Search for the cell housing the specified text and yield its [X, Y] center coordinate. 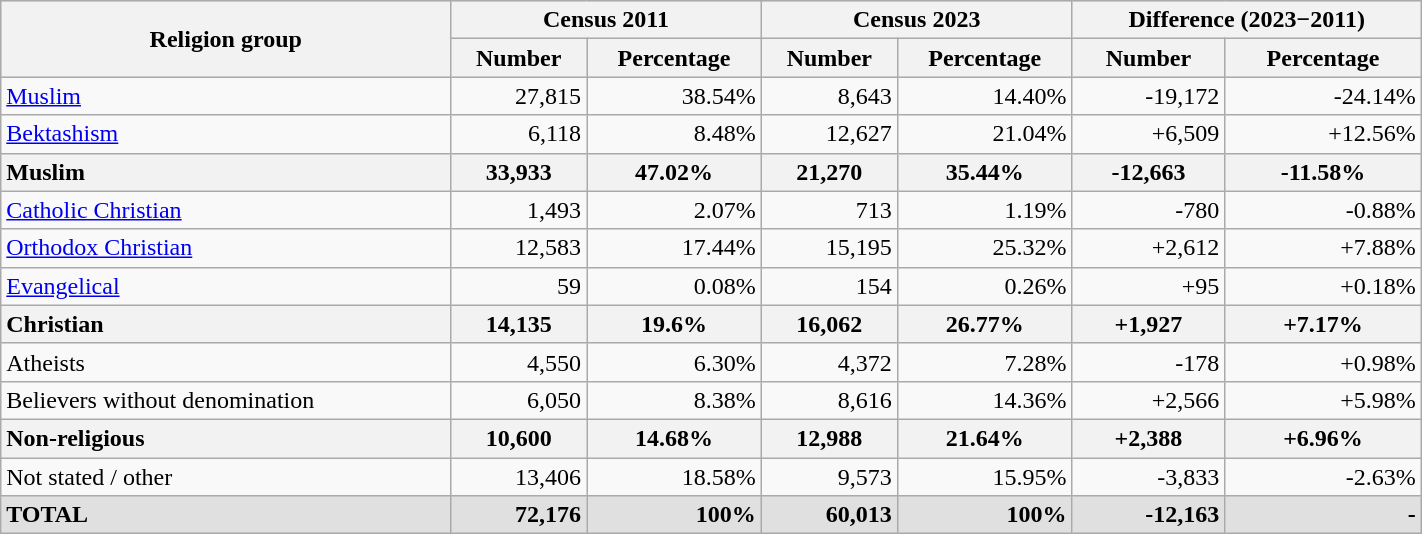
-19,172 [1148, 96]
-24.14% [1323, 96]
60,013 [829, 515]
-2.63% [1323, 477]
21.04% [984, 134]
15,195 [829, 248]
Christian [226, 324]
72,176 [519, 515]
21,270 [829, 172]
- [1323, 515]
27,815 [519, 96]
Catholic Christian [226, 210]
+95 [1148, 286]
38.54% [674, 96]
21.64% [984, 438]
Evangelical [226, 286]
Difference (2023−2011) [1246, 20]
15.95% [984, 477]
33,933 [519, 172]
47.02% [674, 172]
0.08% [674, 286]
14.40% [984, 96]
-178 [1148, 362]
17.44% [674, 248]
8.48% [674, 134]
Census 2023 [916, 20]
Census 2011 [606, 20]
8,643 [829, 96]
59 [519, 286]
+7.17% [1323, 324]
Non-religious [226, 438]
4,372 [829, 362]
Believers without denomination [226, 400]
2.07% [674, 210]
-12,663 [1148, 172]
14,135 [519, 324]
14.68% [674, 438]
+2,388 [1148, 438]
10,600 [519, 438]
6,118 [519, 134]
8.38% [674, 400]
4,550 [519, 362]
-12,163 [1148, 515]
+6.96% [1323, 438]
12,583 [519, 248]
9,573 [829, 477]
1.19% [984, 210]
Atheists [226, 362]
TOTAL [226, 515]
-780 [1148, 210]
8,616 [829, 400]
26.77% [984, 324]
Not stated / other [226, 477]
+0.18% [1323, 286]
Orthodox Christian [226, 248]
Religion group [226, 39]
19.6% [674, 324]
+5.98% [1323, 400]
+6,509 [1148, 134]
25.32% [984, 248]
12,988 [829, 438]
+1,927 [1148, 324]
+2,612 [1148, 248]
Bektashism [226, 134]
18.58% [674, 477]
+2,566 [1148, 400]
-0.88% [1323, 210]
6.30% [674, 362]
-11.58% [1323, 172]
-3,833 [1148, 477]
14.36% [984, 400]
16,062 [829, 324]
6,050 [519, 400]
12,627 [829, 134]
0.26% [984, 286]
+0.98% [1323, 362]
+7.88% [1323, 248]
7.28% [984, 362]
35.44% [984, 172]
+12.56% [1323, 134]
1,493 [519, 210]
713 [829, 210]
154 [829, 286]
13,406 [519, 477]
